Provide the [x, y] coordinate of the cell's center where the given text is located.  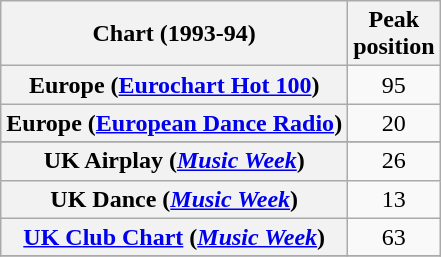
26 [394, 161]
Europe (Eurochart Hot 100) [174, 85]
UK Dance (Music Week) [174, 199]
95 [394, 85]
13 [394, 199]
Peakposition [394, 34]
63 [394, 237]
UK Airplay (Music Week) [174, 161]
UK Club Chart (Music Week) [174, 237]
Chart (1993-94) [174, 34]
Europe (European Dance Radio) [174, 123]
20 [394, 123]
